Scan for the cell matching the given text and deliver its [X, Y] coordinate at center. 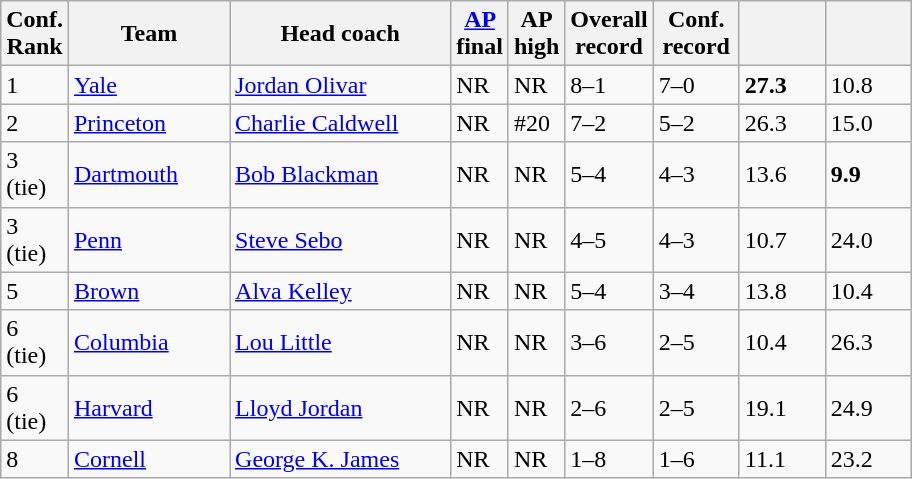
AP high [536, 34]
#20 [536, 123]
Brown [148, 291]
9.9 [868, 174]
Jordan Olivar [340, 85]
1 [35, 85]
3–6 [609, 342]
Princeton [148, 123]
Overall record [609, 34]
23.2 [868, 459]
2 [35, 123]
AP final [480, 34]
27.3 [782, 85]
8 [35, 459]
24.0 [868, 240]
Steve Sebo [340, 240]
Dartmouth [148, 174]
7–0 [696, 85]
13.6 [782, 174]
Cornell [148, 459]
13.8 [782, 291]
Team [148, 34]
Charlie Caldwell [340, 123]
5–2 [696, 123]
3–4 [696, 291]
19.1 [782, 408]
Lou Little [340, 342]
15.0 [868, 123]
Alva Kelley [340, 291]
11.1 [782, 459]
Head coach [340, 34]
Columbia [148, 342]
Harvard [148, 408]
10.7 [782, 240]
4–5 [609, 240]
10.8 [868, 85]
Conf. Rank [35, 34]
5 [35, 291]
Bob Blackman [340, 174]
Penn [148, 240]
Lloyd Jordan [340, 408]
George K. James [340, 459]
1–6 [696, 459]
Conf. record [696, 34]
7–2 [609, 123]
1–8 [609, 459]
2–6 [609, 408]
24.9 [868, 408]
8–1 [609, 85]
Yale [148, 85]
